Locate the cell with the specified text and output its [X, Y] center coordinate. 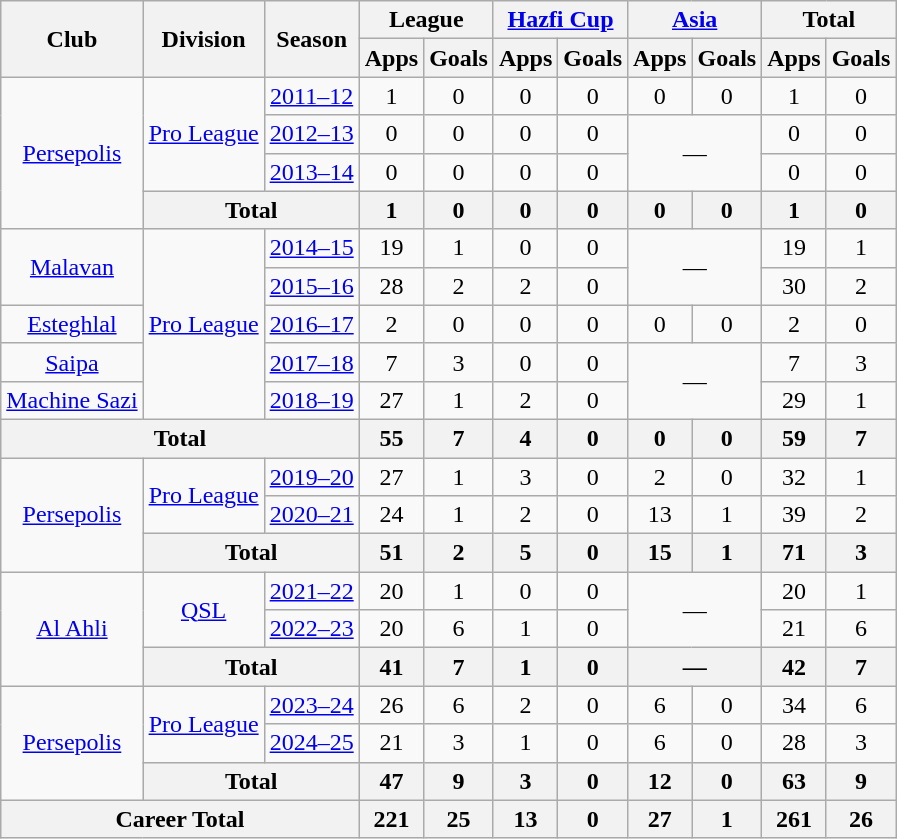
24 [391, 515]
25 [459, 819]
47 [391, 781]
2017–18 [312, 362]
Career Total [180, 819]
12 [660, 781]
2019–20 [312, 477]
Club [72, 39]
34 [794, 705]
Division [204, 39]
59 [794, 438]
Asia [695, 20]
2012–13 [312, 134]
2018–19 [312, 400]
Malavan [72, 267]
30 [794, 286]
Esteghlal [72, 324]
221 [391, 819]
15 [660, 553]
55 [391, 438]
41 [391, 667]
4 [525, 438]
2022–23 [312, 629]
39 [794, 515]
League [426, 20]
Saipa [72, 362]
2020–21 [312, 515]
Season [312, 39]
5 [525, 553]
2016–17 [312, 324]
Hazfi Cup [560, 20]
42 [794, 667]
Al Ahli [72, 629]
63 [794, 781]
2021–22 [312, 591]
2013–14 [312, 172]
29 [794, 400]
2024–25 [312, 743]
261 [794, 819]
2015–16 [312, 286]
2014–15 [312, 248]
51 [391, 553]
2023–24 [312, 705]
QSL [204, 610]
Machine Sazi [72, 400]
32 [794, 477]
2011–12 [312, 96]
71 [794, 553]
